Identify which cell holds the provided text, then report its (x, y) central coordinate. 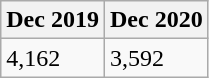
4,162 (53, 58)
Dec 2020 (156, 20)
Dec 2019 (53, 20)
3,592 (156, 58)
